For the text-containing cell, return its midpoint in (x, y) coordinate format. 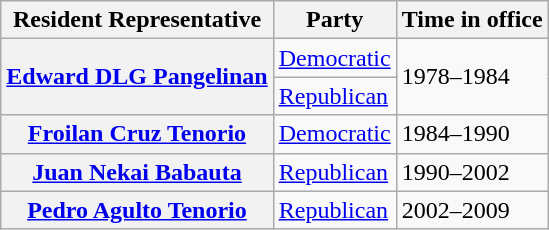
Juan Nekai Babauta (137, 172)
2002–2009 (472, 210)
1990–2002 (472, 172)
Resident Representative (137, 20)
Party (334, 20)
Edward DLG Pangelinan (137, 77)
Pedro Agulto Tenorio (137, 210)
1984–1990 (472, 134)
Time in office (472, 20)
Froilan Cruz Tenorio (137, 134)
1978–1984 (472, 77)
